From the cell containing the given text, extract its center point as (X, Y) coordinate. 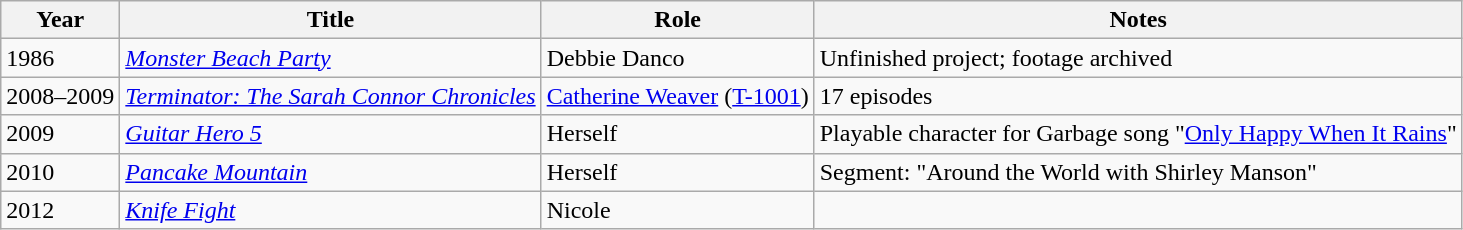
Notes (1138, 20)
Pancake Mountain (330, 172)
Debbie Danco (678, 58)
Guitar Hero 5 (330, 134)
Role (678, 20)
Unfinished project; footage archived (1138, 58)
Segment: "Around the World with Shirley Manson" (1138, 172)
1986 (60, 58)
2009 (60, 134)
Terminator: The Sarah Connor Chronicles (330, 96)
2008–2009 (60, 96)
Nicole (678, 210)
Playable character for Garbage song "Only Happy When It Rains" (1138, 134)
Year (60, 20)
Monster Beach Party (330, 58)
Catherine Weaver (T-1001) (678, 96)
17 episodes (1138, 96)
Title (330, 20)
2010 (60, 172)
Knife Fight (330, 210)
2012 (60, 210)
